Output the [X, Y] coordinate of the center of the cell containing the given text.  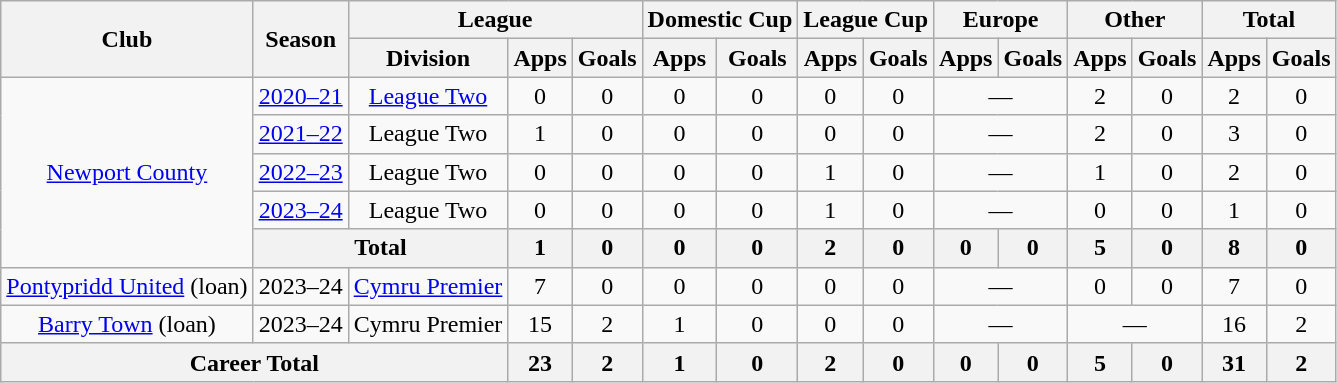
Other [1135, 20]
Newport County [127, 172]
3 [1234, 134]
16 [1234, 324]
League [495, 20]
Season [300, 39]
Europe [1001, 20]
Domestic Cup [720, 20]
Career Total [254, 362]
23 [540, 362]
Division [428, 58]
Club [127, 39]
2020–21 [300, 96]
2021–22 [300, 134]
15 [540, 324]
Barry Town (loan) [127, 324]
Pontypridd United (loan) [127, 286]
2022–23 [300, 172]
31 [1234, 362]
League Cup [866, 20]
8 [1234, 248]
